Identify which cell holds the provided text, then report its [X, Y] central coordinate. 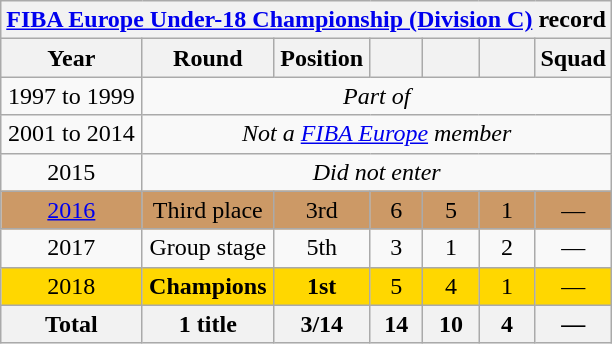
FIBA Europe Under-18 Championship (Division C) record [306, 20]
1 title [208, 324]
2016 [72, 210]
2 [507, 248]
Total [72, 324]
Not a FIBA Europe member [376, 134]
2017 [72, 248]
3rd [322, 210]
Part of [376, 96]
2018 [72, 286]
Year [72, 58]
Did not enter [376, 172]
6 [396, 210]
3 [396, 248]
1997 to 1999 [72, 96]
Third place [208, 210]
2001 to 2014 [72, 134]
Champions [208, 286]
14 [396, 324]
Round [208, 58]
Squad [573, 58]
1st [322, 286]
10 [451, 324]
5th [322, 248]
Group stage [208, 248]
2015 [72, 172]
Position [322, 58]
3/14 [322, 324]
